Provide the [X, Y] coordinate of the cell's center where the given text is located.  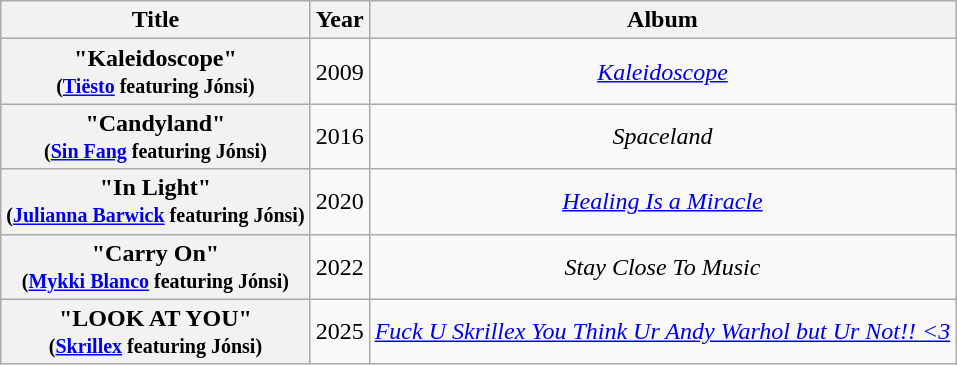
"Carry On" (Mykki Blanco featuring Jónsi) [156, 266]
2022 [340, 266]
Year [340, 20]
2009 [340, 72]
Healing Is a Miracle [662, 202]
"Kaleidoscope" (Tiësto featuring Jónsi) [156, 72]
Title [156, 20]
Fuck U Skrillex You Think Ur Andy Warhol but Ur Not!! <3 [662, 332]
2016 [340, 136]
"Candyland" (Sin Fang featuring Jónsi) [156, 136]
"LOOK AT YOU" (Skrillex featuring Jónsi) [156, 332]
Album [662, 20]
Stay Close To Music [662, 266]
"In Light" (Julianna Barwick featuring Jónsi) [156, 202]
Kaleidoscope [662, 72]
Spaceland [662, 136]
2020 [340, 202]
2025 [340, 332]
